Detect which cell encompasses the target text, then output its (x, y) center coordinate. 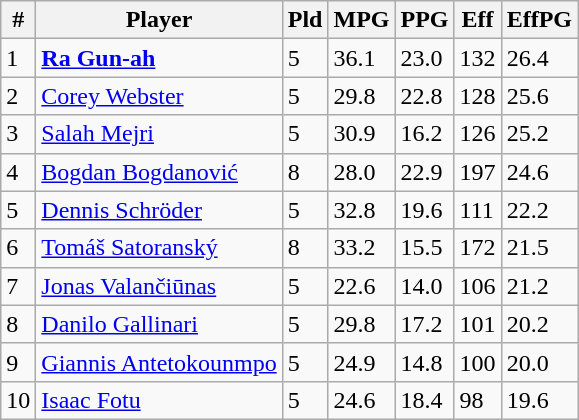
Giannis Antetokounmpo (159, 362)
25.2 (539, 134)
Player (159, 20)
18.4 (424, 400)
14.0 (424, 286)
132 (478, 58)
101 (478, 324)
Dennis Schröder (159, 210)
Bogdan Bogdanović (159, 172)
Corey Webster (159, 96)
22.9 (424, 172)
21.5 (539, 248)
Jonas Valančiūnas (159, 286)
9 (18, 362)
30.9 (362, 134)
100 (478, 362)
10 (18, 400)
106 (478, 286)
33.2 (362, 248)
128 (478, 96)
Ra Gun-ah (159, 58)
Isaac Fotu (159, 400)
7 (18, 286)
111 (478, 210)
# (18, 20)
21.2 (539, 286)
16.2 (424, 134)
24.9 (362, 362)
Eff (478, 20)
22.8 (424, 96)
1 (18, 58)
22.2 (539, 210)
36.1 (362, 58)
20.0 (539, 362)
Danilo Gallinari (159, 324)
Pld (305, 20)
6 (18, 248)
26.4 (539, 58)
25.6 (539, 96)
28.0 (362, 172)
MPG (362, 20)
Salah Mejri (159, 134)
23.0 (424, 58)
197 (478, 172)
32.8 (362, 210)
4 (18, 172)
15.5 (424, 248)
PPG (424, 20)
20.2 (539, 324)
98 (478, 400)
14.8 (424, 362)
EffPG (539, 20)
17.2 (424, 324)
3 (18, 134)
2 (18, 96)
172 (478, 248)
126 (478, 134)
22.6 (362, 286)
Tomáš Satoranský (159, 248)
